Identify which cell holds the provided text, then report its (x, y) central coordinate. 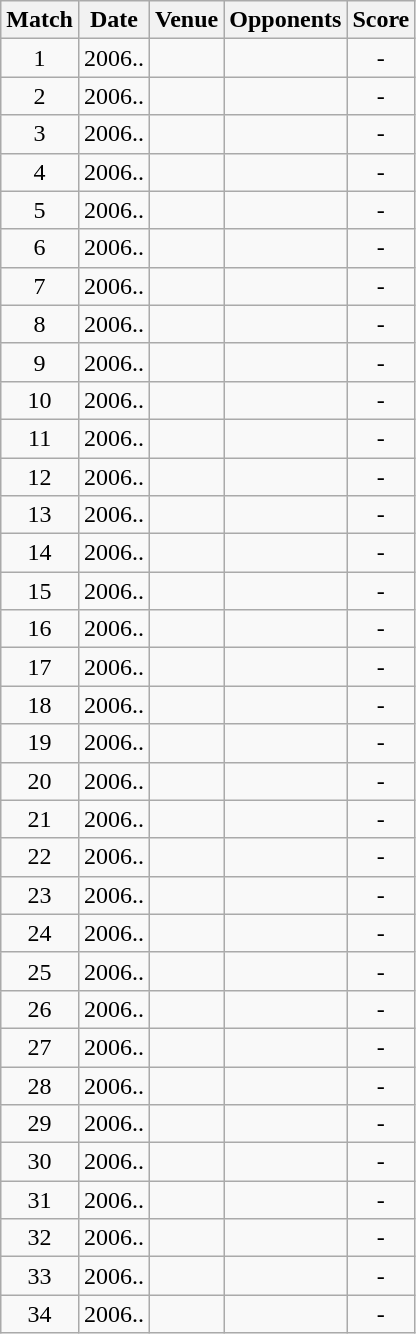
1 (40, 58)
19 (40, 743)
20 (40, 781)
10 (40, 400)
Match (40, 20)
Venue (187, 20)
11 (40, 438)
16 (40, 629)
34 (40, 1314)
32 (40, 1238)
29 (40, 1124)
5 (40, 210)
22 (40, 857)
9 (40, 362)
Score (381, 20)
15 (40, 591)
23 (40, 895)
18 (40, 705)
27 (40, 1047)
12 (40, 477)
33 (40, 1276)
Opponents (286, 20)
26 (40, 1009)
3 (40, 134)
24 (40, 933)
4 (40, 172)
6 (40, 248)
7 (40, 286)
8 (40, 324)
17 (40, 667)
30 (40, 1162)
28 (40, 1085)
31 (40, 1200)
25 (40, 971)
21 (40, 819)
2 (40, 96)
Date (114, 20)
13 (40, 515)
14 (40, 553)
